Find where the given text appears and provide that cell's center as (X, Y) coordinate. 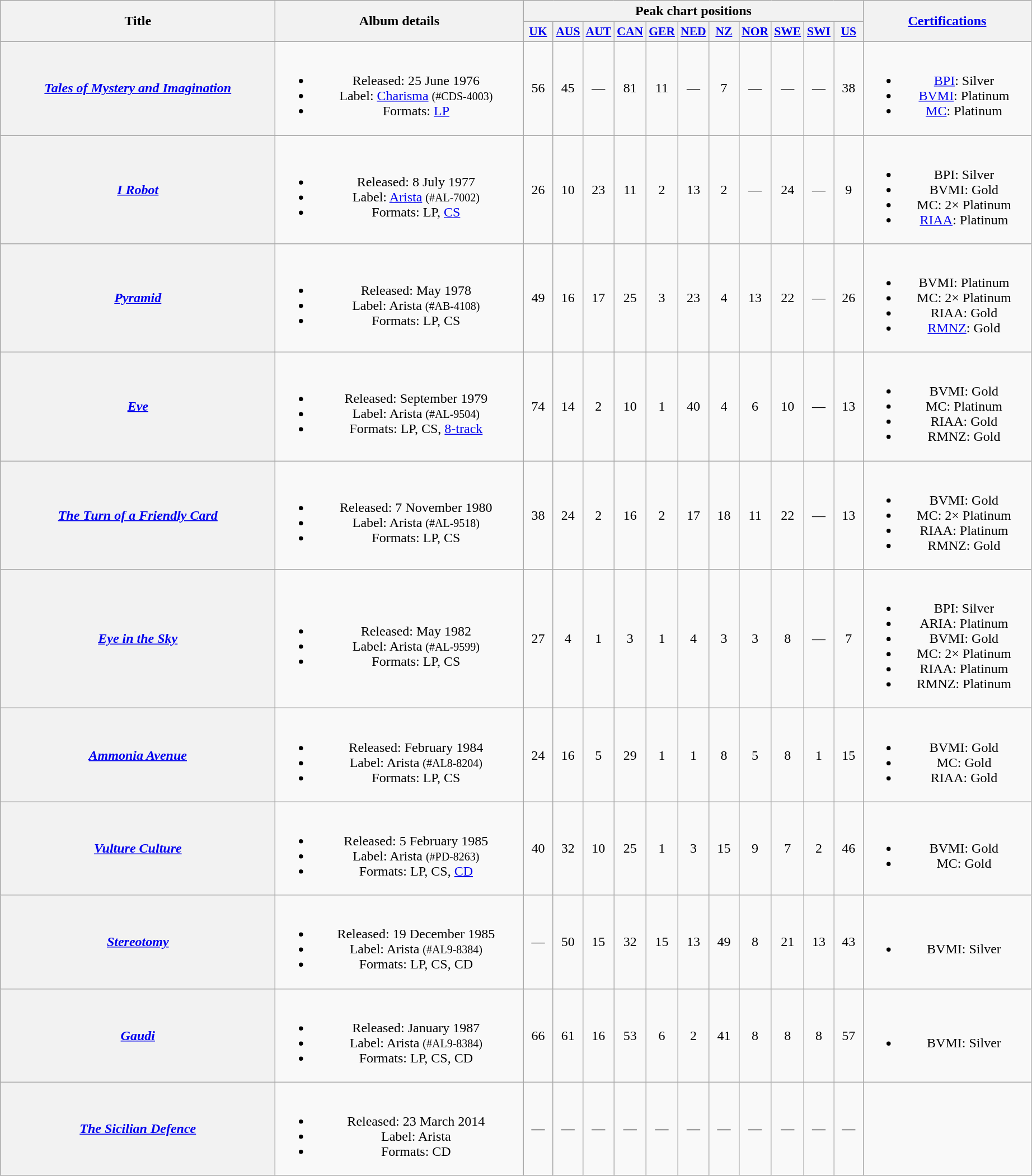
81 (630, 88)
53 (630, 1035)
BVMI: GoldMC: Gold (947, 848)
The Turn of a Friendly Card (138, 515)
AUT (599, 32)
BPI: SilverARIA: PlatinumBVMI: GoldMC: 2× PlatinumRIAA: PlatinumRMNZ: Platinum (947, 639)
Released: 8 July 1977Label: Arista (#AL-7002)Formats: LP, CS (400, 190)
BPI: SilverBVMI: PlatinumMC: Platinum (947, 88)
Released: May 1978Label: Arista (#AB-4108)Formats: LP, CS (400, 298)
US (848, 32)
Released: 19 December 1985Label: Arista (#AL9-8384)Formats: LP, CS, CD (400, 942)
41 (724, 1035)
Stereotomy (138, 942)
74 (538, 407)
61 (567, 1035)
18 (724, 515)
Vulture Culture (138, 848)
BVMI: GoldMC: 2× PlatinumRIAA: PlatinumRMNZ: Gold (947, 515)
Tales of Mystery and Imagination (138, 88)
AUS (567, 32)
GER (662, 32)
43 (848, 942)
Released: September 1979Label: Arista (#AL-9504)Formats: LP, CS, 8-track (400, 407)
Ammonia Avenue (138, 755)
BPI: SilverBVMI: GoldMC: 2× PlatinumRIAA: Platinum (947, 190)
66 (538, 1035)
29 (630, 755)
Released: January 1987Label: Arista (#AL9-8384)Formats: LP, CS, CD (400, 1035)
Pyramid (138, 298)
Eye in the Sky (138, 639)
Released: 25 June 1976Label: Charisma (#CDS-4003)Formats: LP (400, 88)
NOR (755, 32)
CAN (630, 32)
50 (567, 942)
Eve (138, 407)
BVMI: PlatinumMC: 2× PlatinumRIAA: GoldRMNZ: Gold (947, 298)
I Robot (138, 190)
The Sicilian Defence (138, 1129)
Album details (400, 21)
27 (538, 639)
NED (693, 32)
SWI (818, 32)
Released: May 1982Label: Arista (#AL-9599)Formats: LP, CS (400, 639)
Released: 7 November 1980Label: Arista (#AL-9518)Formats: LP, CS (400, 515)
Certifications (947, 21)
21 (787, 942)
46 (848, 848)
Released: 23 March 2014Label: AristaFormats: CD (400, 1129)
UK (538, 32)
56 (538, 88)
Released: 5 February 1985Label: Arista (#PD-8263)Formats: LP, CS, CD (400, 848)
NZ (724, 32)
SWE (787, 32)
BVMI: GoldMC: PlatinumRIAA: GoldRMNZ: Gold (947, 407)
Peak chart positions (693, 11)
Released: February 1984Label: Arista (#AL8-8204)Formats: LP, CS (400, 755)
14 (567, 407)
Gaudi (138, 1035)
57 (848, 1035)
BVMI: GoldMC: GoldRIAA: Gold (947, 755)
Title (138, 21)
45 (567, 88)
